Find where the given text appears and provide that cell's center as (x, y) coordinate. 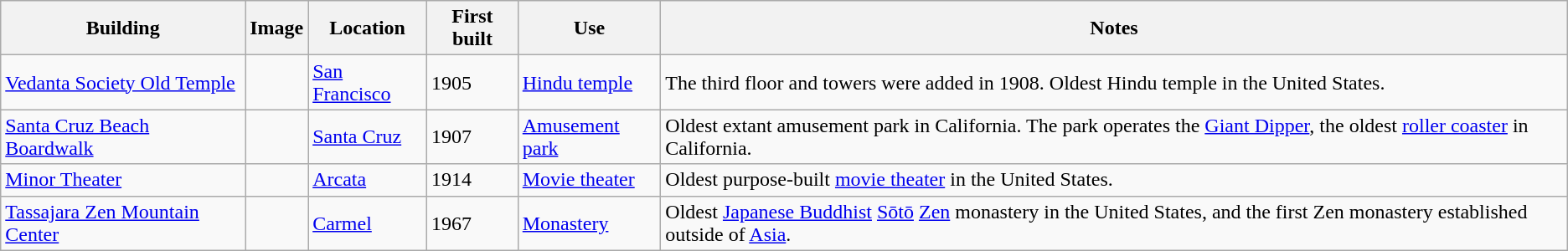
Use (590, 28)
1905 (472, 82)
1914 (472, 180)
Oldest extant amusement park in California. The park operates the Giant Dipper, the oldest roller coaster in California. (1114, 137)
Image (276, 28)
The third floor and towers were added in 1908. Oldest Hindu temple in the United States. (1114, 82)
Vedanta Society Old Temple (123, 82)
First built (472, 28)
Amusement park (590, 137)
1907 (472, 137)
Notes (1114, 28)
Carmel (368, 223)
Building (123, 28)
Minor Theater (123, 180)
Tassajara Zen Mountain Center (123, 223)
Arcata (368, 180)
Oldest purpose-built movie theater in the United States. (1114, 180)
Santa Cruz Beach Boardwalk (123, 137)
Hindu temple (590, 82)
1967 (472, 223)
Location (368, 28)
Oldest Japanese Buddhist Sōtō Zen monastery in the United States, and the first Zen monastery established outside of Asia. (1114, 223)
Monastery (590, 223)
San Francisco (368, 82)
Movie theater (590, 180)
Santa Cruz (368, 137)
